Capture the cell that displays the provided text and extract its [x, y] central coordinate. 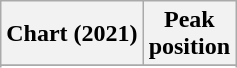
Chart (2021) [72, 34]
Peakposition [189, 34]
